Scan for the cell matching the given text and deliver its [X, Y] coordinate at center. 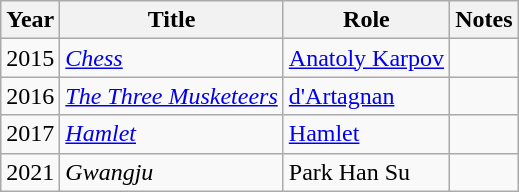
2021 [30, 172]
d'Artagnan [366, 96]
2015 [30, 58]
2016 [30, 96]
2017 [30, 134]
Gwangju [172, 172]
The Three Musketeers [172, 96]
Park Han Su [366, 172]
Role [366, 20]
Anatoly Karpov [366, 58]
Notes [484, 20]
Chess [172, 58]
Year [30, 20]
Title [172, 20]
